Return (X, Y) of the center of cell containing provided text 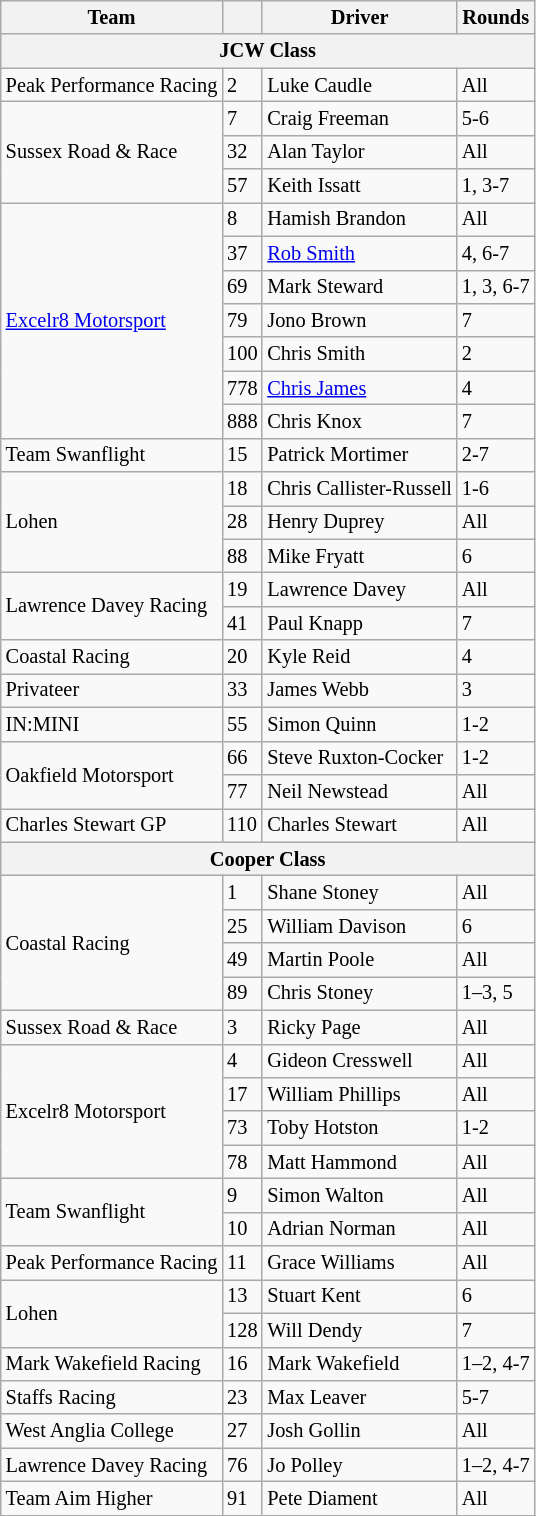
Mark Steward (359, 287)
Chris James (359, 388)
Matt Hammond (359, 1162)
2-7 (496, 455)
128 (242, 1330)
IN:MINI (112, 724)
Stuart Kent (359, 1296)
110 (242, 825)
James Webb (359, 690)
Toby Hotston (359, 1128)
78 (242, 1162)
Team Aim Higher (112, 1498)
Driver (359, 17)
Jo Polley (359, 1465)
73 (242, 1128)
Chris Callister-Russell (359, 489)
Paul Knapp (359, 623)
32 (242, 152)
Craig Freeman (359, 118)
Grace Williams (359, 1263)
1–3, 5 (496, 993)
Josh Gollin (359, 1431)
William Phillips (359, 1094)
76 (242, 1465)
57 (242, 186)
10 (242, 1229)
79 (242, 320)
Chris Stoney (359, 993)
4, 6-7 (496, 253)
Charles Stewart GP (112, 825)
Henry Duprey (359, 522)
Cooper Class (268, 859)
69 (242, 287)
Mike Fryatt (359, 556)
37 (242, 253)
Martin Poole (359, 960)
Adrian Norman (359, 1229)
27 (242, 1431)
Shane Stoney (359, 892)
89 (242, 993)
Pete Diament (359, 1498)
West Anglia College (112, 1431)
Keith Issatt (359, 186)
Charles Stewart (359, 825)
Chris Smith (359, 354)
Alan Taylor (359, 152)
100 (242, 354)
33 (242, 690)
9 (242, 1195)
Privateer (112, 690)
Steve Ruxton-Cocker (359, 758)
Ricky Page (359, 1027)
Luke Caudle (359, 85)
20 (242, 657)
Rounds (496, 17)
Lawrence Davey (359, 589)
41 (242, 623)
Jono Brown (359, 320)
1 (242, 892)
Mark Wakefield Racing (112, 1364)
Kyle Reid (359, 657)
91 (242, 1498)
55 (242, 724)
17 (242, 1094)
28 (242, 522)
19 (242, 589)
49 (242, 960)
16 (242, 1364)
Chris Knox (359, 421)
18 (242, 489)
11 (242, 1263)
13 (242, 1296)
Simon Walton (359, 1195)
1-6 (496, 489)
Oakfield Motorsport (112, 774)
Gideon Cresswell (359, 1061)
William Davison (359, 926)
1, 3-7 (496, 186)
Team (112, 17)
888 (242, 421)
Neil Newstead (359, 791)
Mark Wakefield (359, 1364)
5-7 (496, 1397)
Hamish Brandon (359, 219)
77 (242, 791)
Rob Smith (359, 253)
Simon Quinn (359, 724)
88 (242, 556)
Patrick Mortimer (359, 455)
Max Leaver (359, 1397)
25 (242, 926)
Will Dendy (359, 1330)
778 (242, 388)
JCW Class (268, 51)
15 (242, 455)
8 (242, 219)
Staffs Racing (112, 1397)
5-6 (496, 118)
1, 3, 6-7 (496, 287)
23 (242, 1397)
66 (242, 758)
